Capture the cell that displays the provided text and extract its [X, Y] central coordinate. 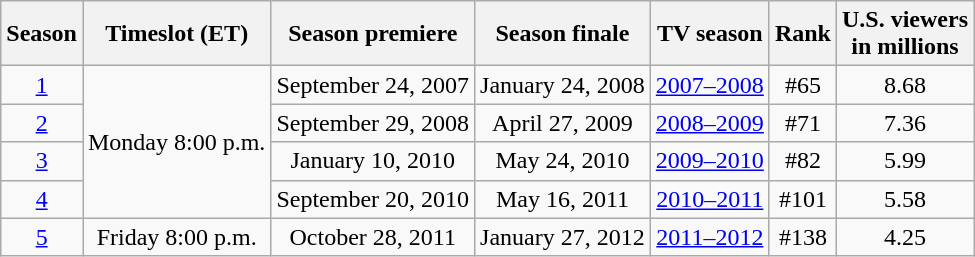
#138 [802, 237]
#101 [802, 199]
#65 [802, 85]
September 24, 2007 [373, 85]
2010–2011 [710, 199]
#71 [802, 123]
October 28, 2011 [373, 237]
4.25 [904, 237]
January 10, 2010 [373, 161]
TV season [710, 34]
April 27, 2009 [563, 123]
4 [42, 199]
8.68 [904, 85]
U.S. viewersin millions [904, 34]
#82 [802, 161]
2009–2010 [710, 161]
2 [42, 123]
Season premiere [373, 34]
Timeslot (ET) [176, 34]
Rank [802, 34]
Season finale [563, 34]
January 24, 2008 [563, 85]
May 24, 2010 [563, 161]
7.36 [904, 123]
2011–2012 [710, 237]
Monday 8:00 p.m. [176, 142]
3 [42, 161]
5.99 [904, 161]
5 [42, 237]
May 16, 2011 [563, 199]
Friday 8:00 p.m. [176, 237]
Season [42, 34]
January 27, 2012 [563, 237]
1 [42, 85]
5.58 [904, 199]
2007–2008 [710, 85]
September 29, 2008 [373, 123]
2008–2009 [710, 123]
September 20, 2010 [373, 199]
